Output the (X, Y) coordinate of the center of the cell containing the given text.  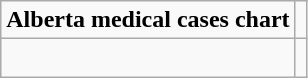
Alberta medical cases chart (148, 20)
